From the cell containing the given text, extract its center point as (x, y) coordinate. 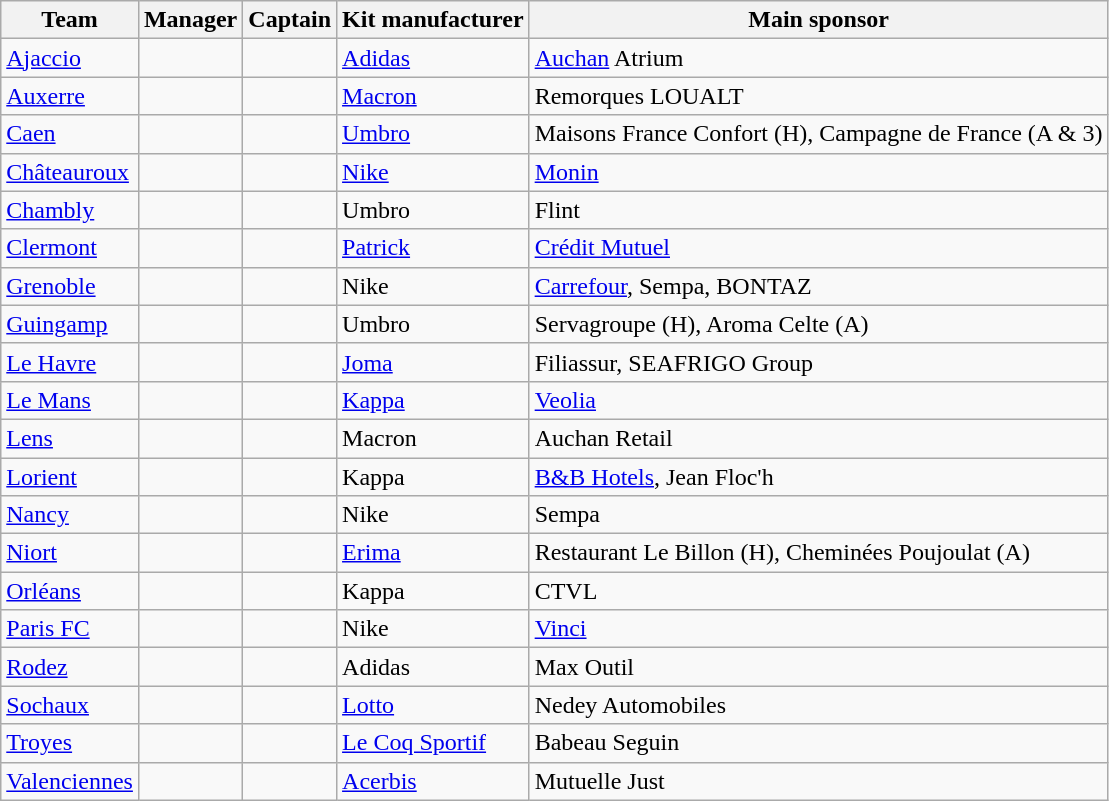
Le Mans (70, 400)
Paris FC (70, 629)
Le Coq Sportif (434, 743)
Lens (70, 438)
Guingamp (70, 324)
Rodez (70, 667)
Maisons France Confort (H), Campagne de France (A & 3) (818, 134)
Ajaccio (70, 58)
Nedey Automobiles (818, 705)
Lotto (434, 705)
Mutuelle Just (818, 781)
Patrick (434, 248)
Niort (70, 553)
Restaurant Le Billon (H), Cheminées Poujoulat (A) (818, 553)
Manager (190, 20)
Erima (434, 553)
Troyes (70, 743)
Caen (70, 134)
Sochaux (70, 705)
Auchan Atrium (818, 58)
Clermont (70, 248)
Veolia (818, 400)
Kit manufacturer (434, 20)
Auchan Retail (818, 438)
Valenciennes (70, 781)
B&B Hotels, Jean Floc'h (818, 477)
Crédit Mutuel (818, 248)
Carrefour, Sempa, BONTAZ (818, 286)
Filiassur, SEAFRIGO Group (818, 362)
Châteauroux (70, 172)
Acerbis (434, 781)
CTVL (818, 591)
Joma (434, 362)
Grenoble (70, 286)
Sempa (818, 515)
Auxerre (70, 96)
Servagroupe (H), Aroma Celte (A) (818, 324)
Chambly (70, 210)
Monin (818, 172)
Vinci (818, 629)
Main sponsor (818, 20)
Flint (818, 210)
Team (70, 20)
Nancy (70, 515)
Captain (290, 20)
Babeau Seguin (818, 743)
Remorques LOUALT (818, 96)
Orléans (70, 591)
Lorient (70, 477)
Le Havre (70, 362)
Max Outil (818, 667)
